Detect which cell encompasses the target text, then output its [X, Y] center coordinate. 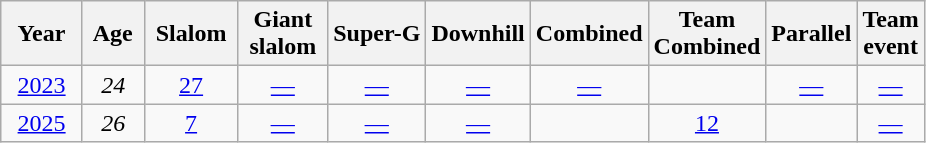
24 [113, 85]
Parallel [812, 34]
Slalom [191, 34]
TeamCombined [707, 34]
27 [191, 85]
7 [191, 123]
Combined [589, 34]
2025 [42, 123]
Downhill [478, 34]
26 [113, 123]
Giant slalom [283, 34]
Age [113, 34]
Teamevent [891, 34]
Year [42, 34]
2023 [42, 85]
Super-G [377, 34]
12 [707, 123]
